Extract the [X, Y] coordinate from the center of the cell holding the provided text.  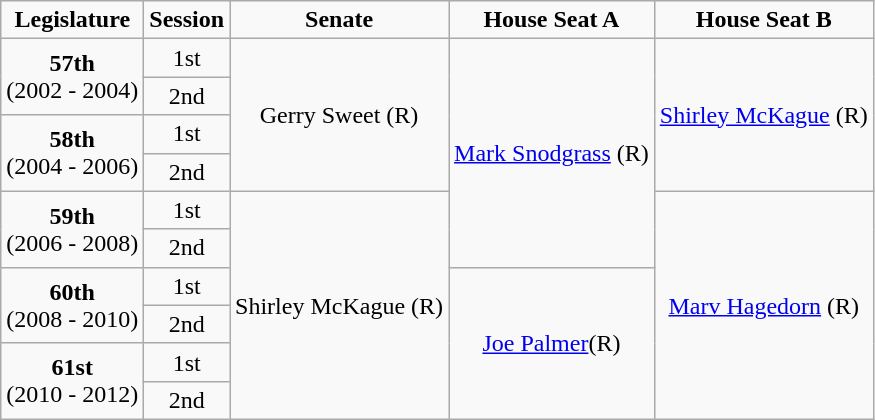
58th (2004 - 2006) [72, 153]
59th (2006 - 2008) [72, 229]
61st (2010 - 2012) [72, 381]
57th (2002 - 2004) [72, 77]
Legislature [72, 20]
Marv Hagedorn (R) [764, 305]
Gerry Sweet (R) [340, 115]
House Seat A [552, 20]
Joe Palmer(R) [552, 343]
Mark Snodgrass (R) [552, 153]
60th (2008 - 2010) [72, 305]
House Seat B [764, 20]
Senate [340, 20]
Session [187, 20]
